Pinpoint the cell where the given text exists, returning its (X, Y) midpoint coordinate. 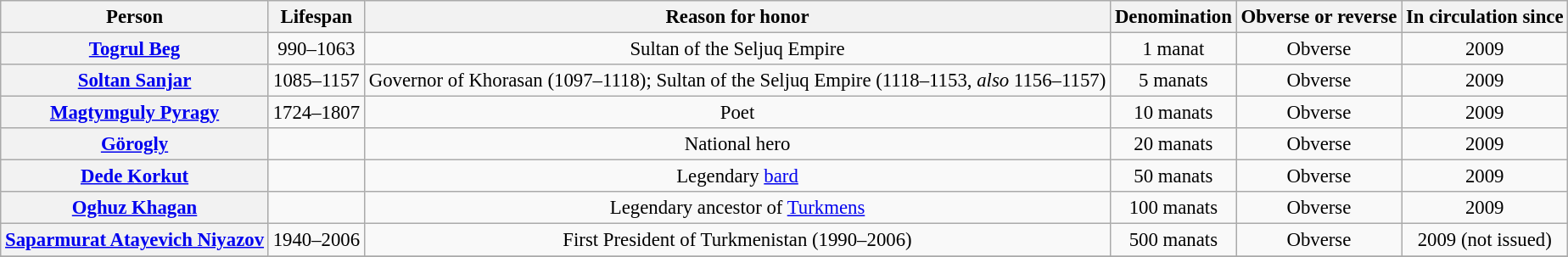
Soltan Sanjar (135, 81)
1085–1157 (316, 81)
Poet (736, 113)
100 manats (1174, 208)
Magtymguly Pyragy (135, 113)
1724–1807 (316, 113)
Lifespan (316, 17)
5 manats (1174, 81)
Person (135, 17)
In circulation since (1485, 17)
500 manats (1174, 240)
Governor of Khorasan (1097–1118); Sultan of the Seljuq Empire (1118–1153, also 1156–1157) (736, 81)
Legendary bard (736, 176)
Görogly (135, 144)
Oghuz Khagan (135, 208)
1 manat (1174, 49)
Dede Korkut (135, 176)
Sultan of the Seljuq Empire (736, 49)
Denomination (1174, 17)
990–1063 (316, 49)
1940–2006 (316, 240)
2009 (not issued) (1485, 240)
20 manats (1174, 144)
Saparmurat Atayevich Niyazov (135, 240)
Reason for honor (736, 17)
First President of Turkmenistan (1990–2006) (736, 240)
National hero (736, 144)
10 manats (1174, 113)
Legendary ancestor of Turkmens (736, 208)
50 manats (1174, 176)
Obverse or reverse (1319, 17)
Togrul Beg (135, 49)
